Search for the cell housing the specified text and yield its (X, Y) center coordinate. 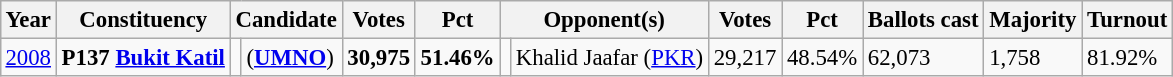
81.92% (1128, 57)
Candidate (286, 20)
Turnout (1128, 20)
Khalid Jaafar (PKR) (610, 57)
2008 (28, 57)
Constituency (143, 20)
Majority (1033, 20)
48.54% (822, 57)
30,975 (378, 57)
Ballots cast (922, 20)
62,073 (922, 57)
P137 Bukit Katil (143, 57)
(UMNO) (292, 57)
Opponent(s) (604, 20)
51.46% (458, 57)
Year (28, 20)
1,758 (1033, 57)
29,217 (744, 57)
